Find where the given text appears and provide that cell's center as [x, y] coordinate. 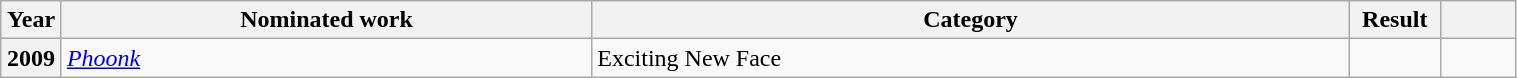
Phoonk [326, 58]
Category [971, 20]
2009 [32, 58]
Result [1394, 20]
Exciting New Face [971, 58]
Nominated work [326, 20]
Year [32, 20]
